Locate the cell with the specified text and output its [x, y] center coordinate. 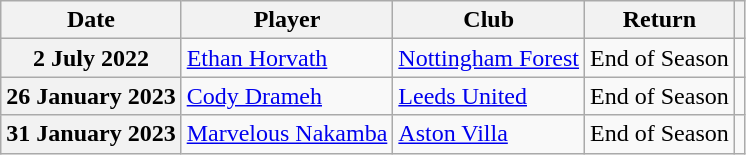
31 January 2023 [91, 134]
2 July 2022 [91, 58]
Marvelous Nakamba [287, 134]
26 January 2023 [91, 96]
Club [489, 20]
Ethan Horvath [287, 58]
Aston Villa [489, 134]
Return [660, 20]
Cody Drameh [287, 96]
Date [91, 20]
Nottingham Forest [489, 58]
Player [287, 20]
Leeds United [489, 96]
